Return [x, y] of the center of cell containing provided text 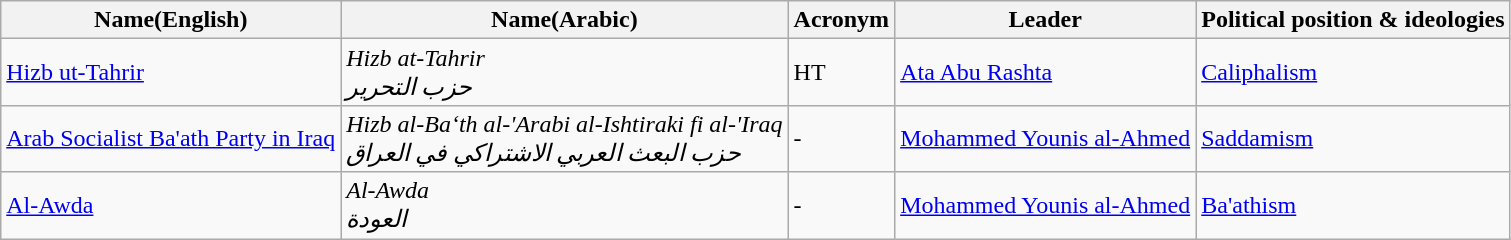
Hizb at-Tahrirحزب التحرير [564, 72]
Al-Awda [171, 206]
Leader [1046, 20]
Caliphalism [1353, 72]
Al-Awdaالعودة [564, 206]
Arab Socialist Ba'ath Party in Iraq [171, 138]
Hizb ut-Tahrir [171, 72]
Ata Abu Rashta [1046, 72]
Ba'athism [1353, 206]
HT [842, 72]
Name(Arabic) [564, 20]
Hizb al-Ba‘th al-'Arabi al-Ishtiraki fi al-'Iraqحزب البعث العربي الاشتراكي في العراق [564, 138]
Name(English) [171, 20]
Political position & ideologies [1353, 20]
Acronym [842, 20]
Saddamism [1353, 138]
